Pinpoint the cell where the given text exists, returning its (X, Y) midpoint coordinate. 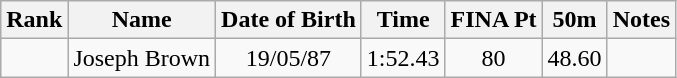
50m (574, 20)
1:52.43 (403, 58)
Time (403, 20)
Date of Birth (289, 20)
Notes (641, 20)
FINA Pt (494, 20)
Name (142, 20)
19/05/87 (289, 58)
48.60 (574, 58)
Joseph Brown (142, 58)
80 (494, 58)
Rank (34, 20)
